From the cell containing the given text, extract its center point as (X, Y) coordinate. 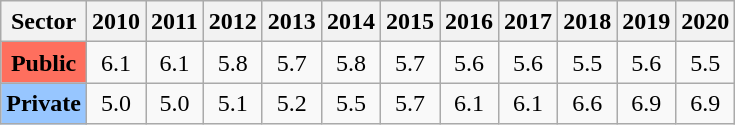
Sector (44, 22)
2017 (528, 22)
Private (44, 104)
2020 (706, 22)
2012 (232, 22)
2016 (470, 22)
2018 (588, 22)
5.1 (232, 104)
2010 (116, 22)
2014 (350, 22)
2019 (646, 22)
6.6 (588, 104)
5.2 (292, 104)
2015 (410, 22)
2013 (292, 22)
Public (44, 62)
2011 (175, 22)
